Detect which cell encompasses the target text, then output its (X, Y) center coordinate. 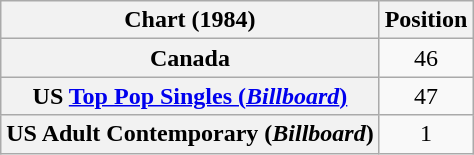
Position (426, 20)
1 (426, 134)
46 (426, 58)
US Top Pop Singles (Billboard) (190, 96)
US Adult Contemporary (Billboard) (190, 134)
Chart (1984) (190, 20)
47 (426, 96)
Canada (190, 58)
